Extract the [x, y] coordinate from the center of the cell holding the provided text.  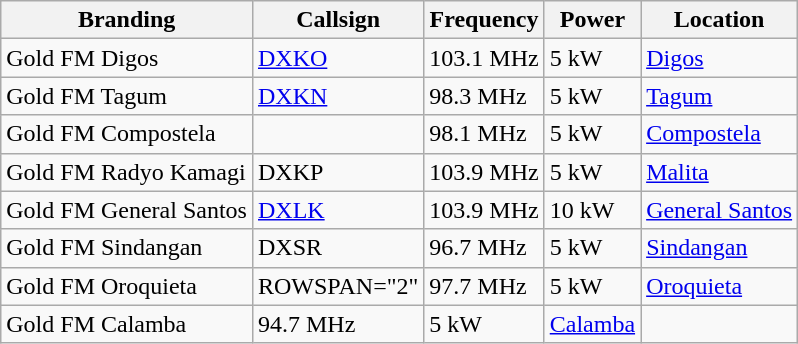
Calamba [592, 324]
Gold FM Oroquieta [127, 286]
Callsign [338, 20]
Gold FM General Santos [127, 210]
Power [592, 20]
10 kW [592, 210]
Location [720, 20]
Sindangan [720, 248]
103.1 MHz [484, 58]
98.3 MHz [484, 96]
Tagum [720, 96]
DXSR [338, 248]
Gold FM Tagum [127, 96]
Gold FM Calamba [127, 324]
Gold FM Sindangan [127, 248]
Gold FM Radyo Kamagi [127, 172]
Gold FM Compostela [127, 134]
Digos [720, 58]
Branding [127, 20]
DXKP [338, 172]
96.7 MHz [484, 248]
DXKO [338, 58]
General Santos [720, 210]
DXLK [338, 210]
Oroquieta [720, 286]
Malita [720, 172]
94.7 MHz [338, 324]
97.7 MHz [484, 286]
ROWSPAN="2" [338, 286]
DXKN [338, 96]
98.1 MHz [484, 134]
Gold FM Digos [127, 58]
Frequency [484, 20]
Compostela [720, 134]
